Scan for the cell matching the given text and deliver its (x, y) coordinate at center. 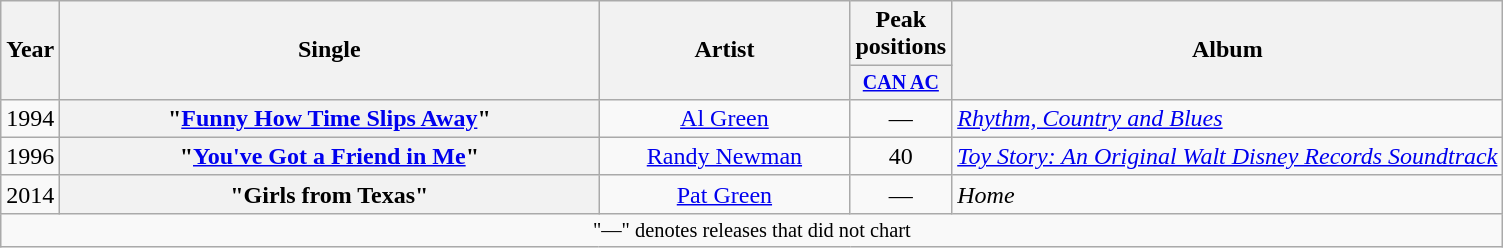
Album (1228, 50)
2014 (30, 194)
Randy Newman (724, 156)
Year (30, 50)
"—" denotes releases that did not chart (752, 230)
Al Green (724, 118)
Single (330, 50)
1994 (30, 118)
Home (1228, 194)
CAN AC (901, 82)
1996 (30, 156)
Pat Green (724, 194)
Toy Story: An Original Walt Disney Records Soundtrack (1228, 156)
"Funny How Time Slips Away" (330, 118)
Peak positions (901, 34)
40 (901, 156)
"Girls from Texas" (330, 194)
Rhythm, Country and Blues (1228, 118)
"You've Got a Friend in Me" (330, 156)
Artist (724, 50)
